Search for the cell housing the specified text and yield its (X, Y) center coordinate. 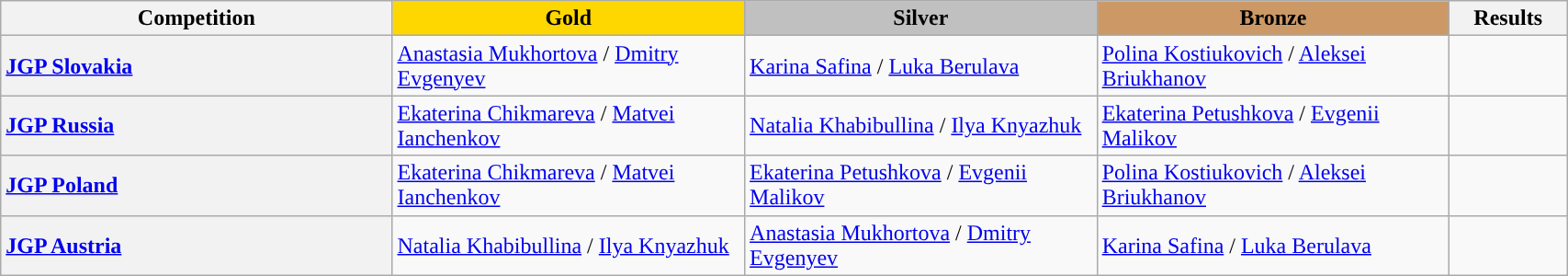
Bronze (1273, 18)
JGP Austria (197, 245)
JGP Poland (197, 186)
Results (1508, 18)
Silver (921, 18)
Competition (197, 18)
JGP Russia (197, 125)
Gold (569, 18)
JGP Slovakia (197, 66)
